Output the [x, y] coordinate of the center of the cell containing the given text.  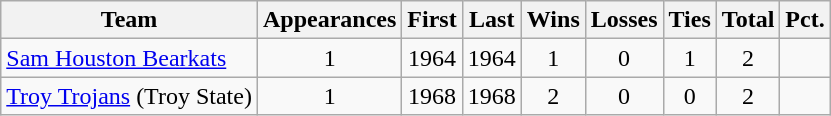
First [432, 20]
Losses [624, 20]
Wins [553, 20]
Troy Trojans (Troy State) [130, 96]
Appearances [329, 20]
Total [748, 20]
Pct. [805, 20]
Sam Houston Bearkats [130, 58]
Last [492, 20]
Team [130, 20]
Ties [690, 20]
